Locate the cell with the specified text and output its [X, Y] center coordinate. 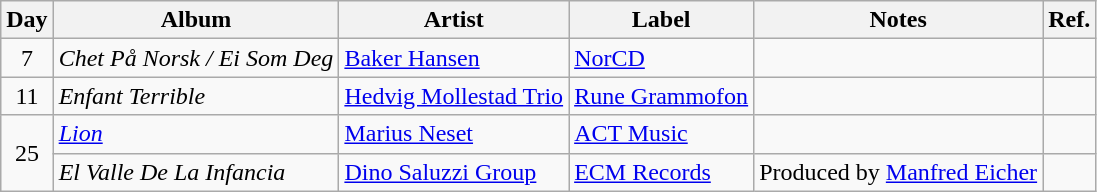
Rune Grammofon [662, 96]
Hedvig Mollestad Trio [454, 96]
Notes [898, 20]
ACT Music [662, 134]
Lion [196, 134]
11 [27, 96]
Chet På Norsk / Ei Som Deg [196, 58]
25 [27, 153]
Marius Neset [454, 134]
ECM Records [662, 172]
Produced by Manfred Eicher [898, 172]
Day [27, 20]
El Valle De La Infancia [196, 172]
Enfant Terrible [196, 96]
Label [662, 20]
Baker Hansen [454, 58]
Dino Saluzzi Group [454, 172]
NorCD [662, 58]
7 [27, 58]
Artist [454, 20]
Album [196, 20]
Ref. [1070, 20]
